Detect which cell encompasses the target text, then output its [X, Y] center coordinate. 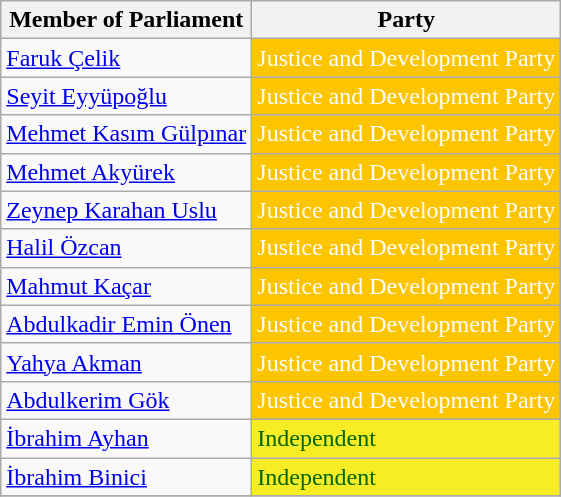
Party [406, 20]
Halil Özcan [126, 248]
Mehmet Akyürek [126, 172]
Zeynep Karahan Uslu [126, 210]
Mehmet Kasım Gülpınar [126, 134]
Faruk Çelik [126, 58]
İbrahim Binici [126, 477]
Abdulkerim Gök [126, 400]
İbrahim Ayhan [126, 438]
Mahmut Kaçar [126, 286]
Seyit Eyyüpoğlu [126, 96]
Member of Parliament [126, 20]
Abdulkadir Emin Önen [126, 324]
Yahya Akman [126, 362]
